Search for the cell housing the specified text and yield its [x, y] center coordinate. 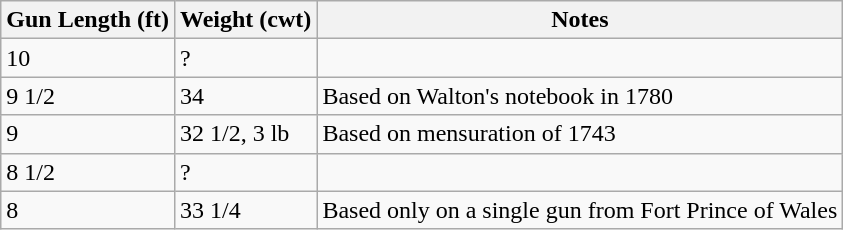
8 [88, 210]
Based only on a single gun from Fort Prince of Wales [580, 210]
32 1/2, 3 lb [245, 134]
9 [88, 134]
10 [88, 58]
Notes [580, 20]
Weight (cwt) [245, 20]
8 1/2 [88, 172]
Based on Walton's notebook in 1780 [580, 96]
Gun Length (ft) [88, 20]
34 [245, 96]
Based on mensuration of 1743 [580, 134]
9 1/2 [88, 96]
33 1/4 [245, 210]
